Provide the [X, Y] coordinate of the cell's center where the given text is located.  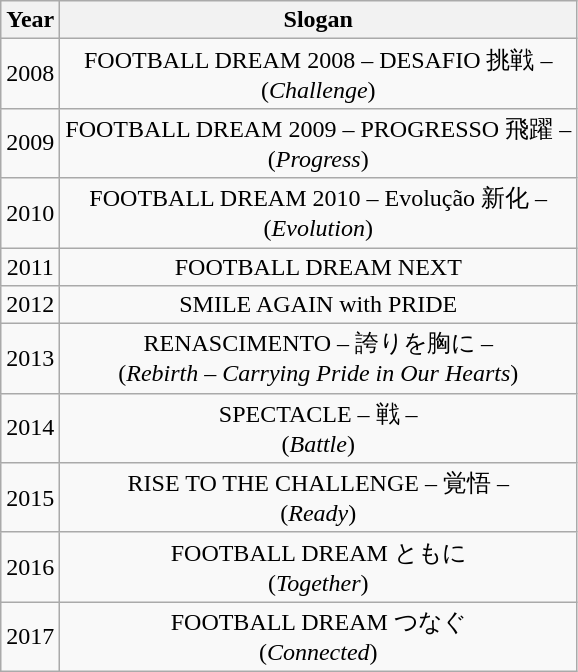
SMILE AGAIN with PRIDE [318, 305]
2014 [30, 428]
2009 [30, 143]
SPECTACLE – 戦 –(Battle) [318, 428]
RENASCIMENTO – 誇りを胸に –(Rebirth – Carrying Pride in Our Hearts) [318, 359]
2015 [30, 498]
2008 [30, 74]
FOOTBALL DREAM つなぐ(Connected) [318, 637]
2017 [30, 637]
FOOTBALL DREAM ともに(Together) [318, 567]
2011 [30, 267]
Slogan [318, 20]
FOOTBALL DREAM 2008 – DESAFIO 挑戦 –(Challenge) [318, 74]
2010 [30, 213]
2013 [30, 359]
Year [30, 20]
FOOTBALL DREAM 2010 – Evolução 新化 –(Evolution) [318, 213]
FOOTBALL DREAM NEXT [318, 267]
FOOTBALL DREAM 2009 – PROGRESSO 飛躍 –(Progress) [318, 143]
RISE TO THE CHALLENGE – 覚悟 –(Ready) [318, 498]
2016 [30, 567]
2012 [30, 305]
